Identify which cell holds the provided text, then report its (x, y) central coordinate. 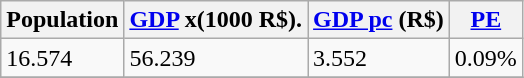
56.239 (216, 58)
PE (486, 20)
Population (62, 20)
GDP pc (R$) (379, 20)
GDP x(1000 R$). (216, 20)
3.552 (379, 58)
16.574 (62, 58)
0.09% (486, 58)
